Capture the cell that displays the provided text and extract its [x, y] central coordinate. 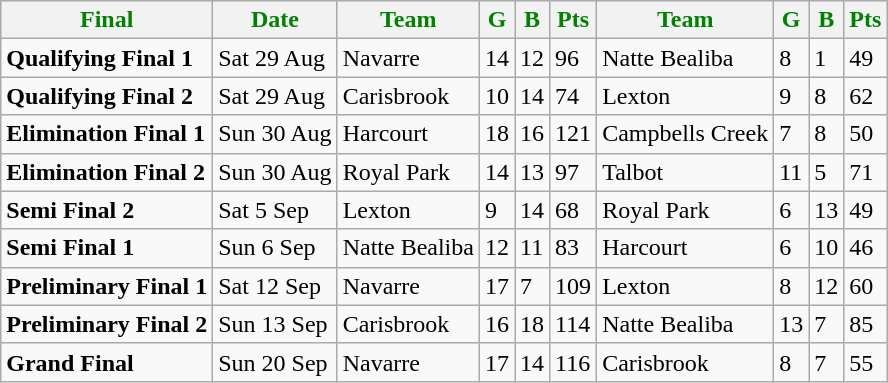
Elimination Final 1 [107, 134]
50 [866, 134]
Talbot [686, 172]
Preliminary Final 1 [107, 286]
Sat 12 Sep [275, 286]
62 [866, 96]
Grand Final [107, 362]
5 [826, 172]
68 [574, 210]
60 [866, 286]
Sun 13 Sep [275, 324]
96 [574, 58]
71 [866, 172]
85 [866, 324]
114 [574, 324]
97 [574, 172]
Sat 5 Sep [275, 210]
Date [275, 20]
Sun 6 Sep [275, 248]
Qualifying Final 1 [107, 58]
116 [574, 362]
55 [866, 362]
1 [826, 58]
Qualifying Final 2 [107, 96]
83 [574, 248]
Campbells Creek [686, 134]
Semi Final 1 [107, 248]
46 [866, 248]
Elimination Final 2 [107, 172]
Sun 20 Sep [275, 362]
Preliminary Final 2 [107, 324]
Final [107, 20]
109 [574, 286]
121 [574, 134]
Semi Final 2 [107, 210]
74 [574, 96]
